Identify which cell holds the provided text, then report its (X, Y) central coordinate. 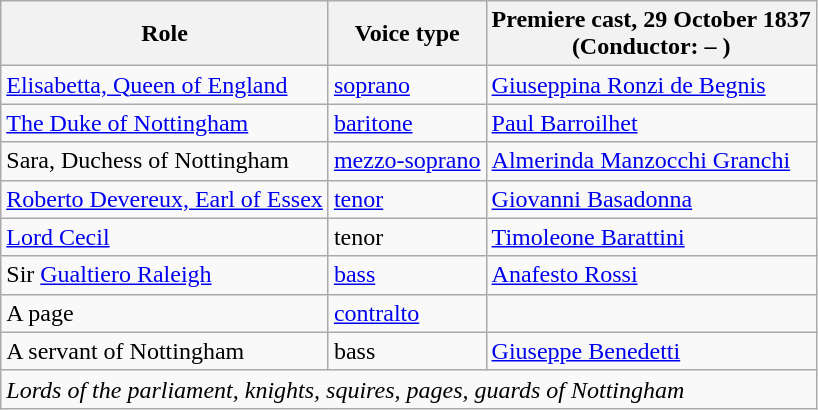
Giuseppina Ronzi de Begnis (651, 85)
Role (165, 34)
contralto (407, 313)
Elisabetta, Queen of England (165, 85)
Paul Barroilhet (651, 123)
A servant of Nottingham (165, 351)
Giovanni Basadonna (651, 199)
A page (165, 313)
soprano (407, 85)
The Duke of Nottingham (165, 123)
Roberto Devereux, Earl of Essex (165, 199)
Lord Cecil (165, 237)
mezzo-soprano (407, 161)
Sara, Duchess of Nottingham (165, 161)
baritone (407, 123)
Giuseppe Benedetti (651, 351)
Anafesto Rossi (651, 275)
Lords of the parliament, knights, squires, pages, guards of Nottingham (409, 389)
Premiere cast, 29 October 1837(Conductor: – ) (651, 34)
Timoleone Barattini (651, 237)
Sir Gualtiero Raleigh (165, 275)
Voice type (407, 34)
Almerinda Manzocchi Granchi (651, 161)
